Extract the (X, Y) coordinate from the center of the cell holding the provided text.  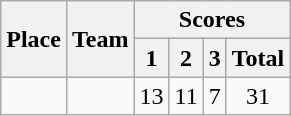
31 (258, 96)
13 (152, 96)
7 (214, 96)
Scores (212, 20)
Place (34, 39)
1 (152, 58)
Total (258, 58)
Team (100, 39)
3 (214, 58)
11 (186, 96)
2 (186, 58)
